Return the (x, y) coordinate for the center point of the cell that contains the specified text.  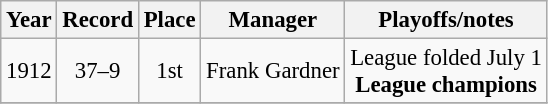
Playoffs/notes (446, 20)
37–9 (98, 72)
Manager (273, 20)
Place (169, 20)
Year (29, 20)
Frank Gardner (273, 72)
League folded July 1League champions (446, 72)
1912 (29, 72)
1st (169, 72)
Record (98, 20)
